For the text-containing cell, return its midpoint in (x, y) coordinate format. 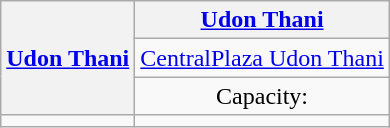
Capacity: (262, 96)
CentralPlaza Udon Thani (262, 58)
